Locate the cell with the specified text and output its [x, y] center coordinate. 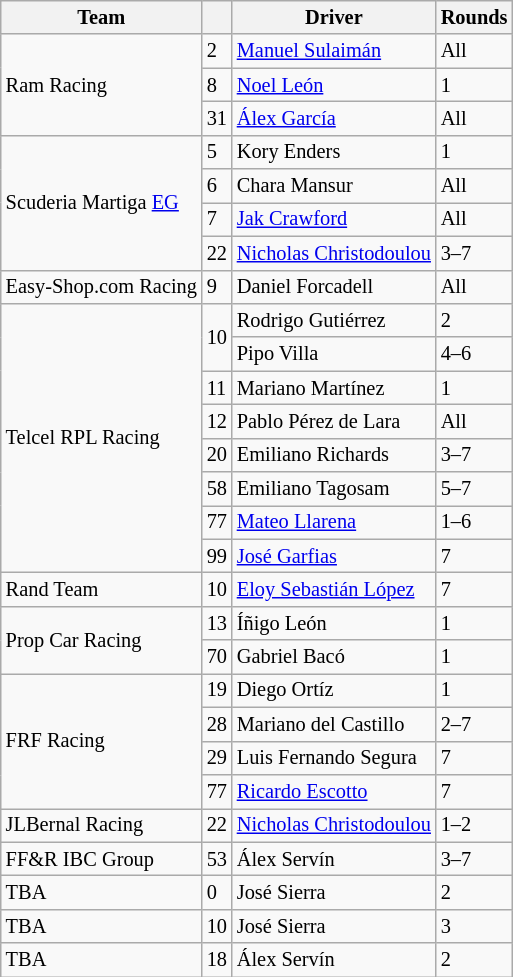
Gabriel Bacó [334, 657]
12 [217, 421]
5 [217, 152]
Pipo Villa [334, 354]
Pablo Pérez de Lara [334, 421]
Scuderia Martiga EG [102, 202]
Prop Car Racing [102, 640]
1–2 [474, 825]
Ricardo Escotto [334, 791]
Mariano del Castillo [334, 724]
13 [217, 623]
Íñigo León [334, 623]
70 [217, 657]
Emiliano Tagosam [334, 489]
58 [217, 489]
99 [217, 556]
Noel León [334, 85]
0 [217, 892]
JLBernal Racing [102, 825]
28 [217, 724]
Ram Racing [102, 84]
Chara Mansur [334, 186]
Luis Fernando Segura [334, 758]
Álex García [334, 118]
9 [217, 287]
Easy-Shop.com Racing [102, 287]
5–7 [474, 489]
Diego Ortíz [334, 690]
Daniel Forcadell [334, 287]
Mariano Martínez [334, 388]
FF&R IBC Group [102, 859]
Kory Enders [334, 152]
Eloy Sebastián López [334, 589]
31 [217, 118]
Jak Crawford [334, 219]
8 [217, 85]
Manuel Sulaimán [334, 51]
3 [474, 926]
Team [102, 17]
Emiliano Richards [334, 455]
20 [217, 455]
FRF Racing [102, 740]
29 [217, 758]
19 [217, 690]
11 [217, 388]
José Garfias [334, 556]
Rounds [474, 17]
1–6 [474, 522]
18 [217, 960]
Rand Team [102, 589]
2–7 [474, 724]
53 [217, 859]
Rodrigo Gutiérrez [334, 320]
4–6 [474, 354]
Driver [334, 17]
Mateo Llarena [334, 522]
Telcel RPL Racing [102, 438]
6 [217, 186]
